Search for the cell housing the specified text and yield its [X, Y] center coordinate. 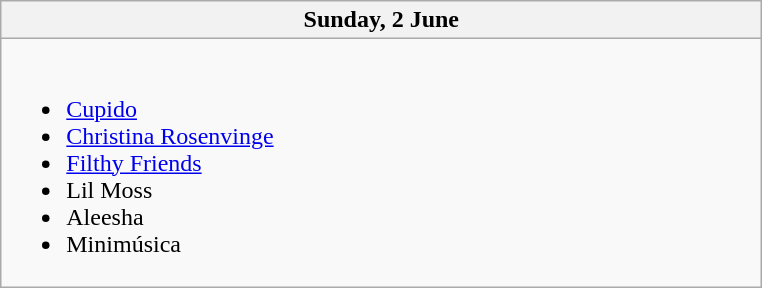
Sunday, 2 June [382, 20]
CupidoChristina RosenvingeFilthy FriendsLil MossAleeshaMinimúsica [382, 163]
